Find where the given text appears and provide that cell's center as [x, y] coordinate. 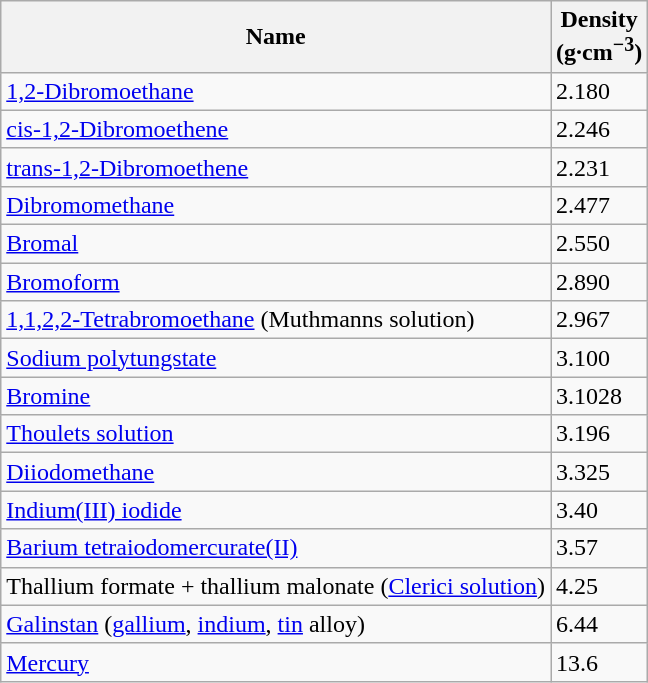
Density (g·cm−3) [600, 37]
6.44 [600, 624]
Dibromomethane [276, 205]
Mercury [276, 662]
2.890 [600, 282]
1,2-Dibromoethane [276, 91]
3.40 [600, 510]
trans-1,2-Dibromoethene [276, 167]
Sodium polytungstate [276, 358]
1,1,2,2-Tetrabromoethane (Muthmanns solution) [276, 320]
3.325 [600, 472]
4.25 [600, 586]
3.57 [600, 548]
13.6 [600, 662]
2.550 [600, 244]
cis-1,2-Dibromoethene [276, 129]
Diiodomethane [276, 472]
Thallium formate + thallium malonate (Clerici solution) [276, 586]
Name [276, 37]
2.967 [600, 320]
Bromal [276, 244]
Galinstan (gallium, indium, tin alloy) [276, 624]
Bromoform [276, 282]
3.196 [600, 434]
Barium tetraiodomercurate(II) [276, 548]
3.1028 [600, 396]
Indium(III) iodide [276, 510]
Bromine [276, 396]
3.100 [600, 358]
2.477 [600, 205]
2.246 [600, 129]
2.180 [600, 91]
Thoulets solution [276, 434]
2.231 [600, 167]
